Capture the cell that displays the provided text and extract its (X, Y) central coordinate. 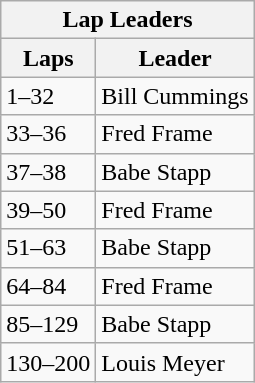
51–63 (48, 248)
Leader (175, 58)
64–84 (48, 286)
Laps (48, 58)
Bill Cummings (175, 96)
Lap Leaders (128, 20)
39–50 (48, 210)
130–200 (48, 362)
85–129 (48, 324)
33–36 (48, 134)
Louis Meyer (175, 362)
1–32 (48, 96)
37–38 (48, 172)
